Search for the cell housing the specified text and yield its (x, y) center coordinate. 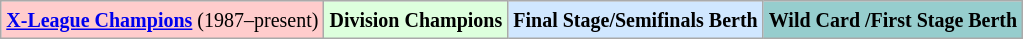
X-League Champions (1987–present) (162, 20)
Division Champions (416, 20)
Wild Card /First Stage Berth (892, 20)
Final Stage/Semifinals Berth (636, 20)
